From the cell containing the given text, extract its center point as (X, Y) coordinate. 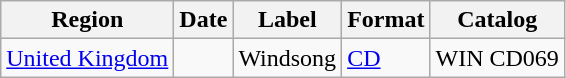
Windsong (288, 58)
United Kingdom (88, 58)
CD (386, 58)
Catalog (497, 20)
WIN CD069 (497, 58)
Format (386, 20)
Region (88, 20)
Date (204, 20)
Label (288, 20)
